Identify which cell holds the provided text, then report its [x, y] central coordinate. 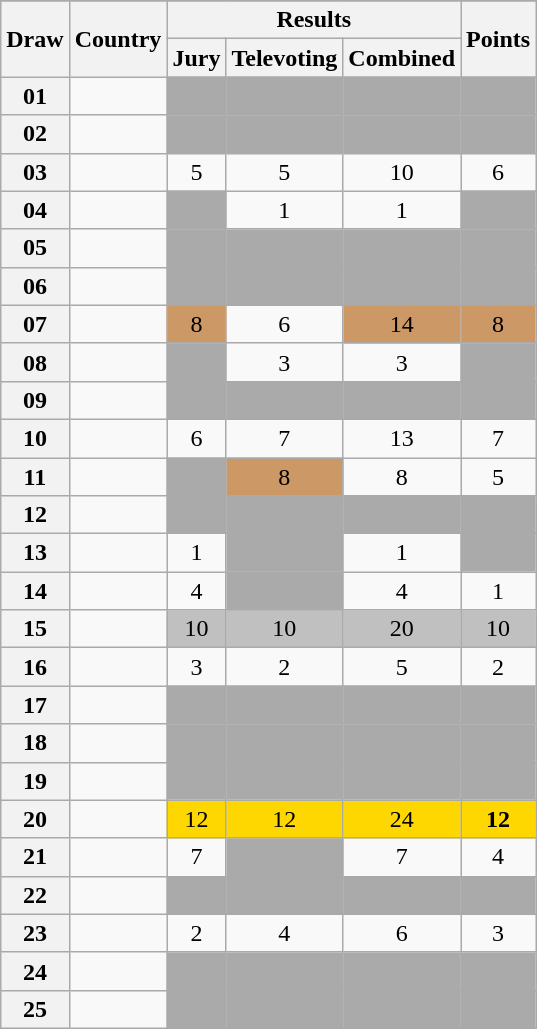
04 [35, 210]
15 [35, 629]
22 [35, 895]
19 [35, 781]
21 [35, 857]
Jury [196, 58]
05 [35, 248]
23 [35, 933]
07 [35, 324]
Draw [35, 39]
03 [35, 172]
11 [35, 477]
16 [35, 667]
02 [35, 134]
08 [35, 362]
Points [498, 39]
09 [35, 400]
17 [35, 705]
06 [35, 286]
Combined [402, 58]
Country [118, 39]
18 [35, 743]
01 [35, 96]
25 [35, 1009]
Televoting [284, 58]
Results [314, 20]
